Detect which cell encompasses the target text, then output its (x, y) center coordinate. 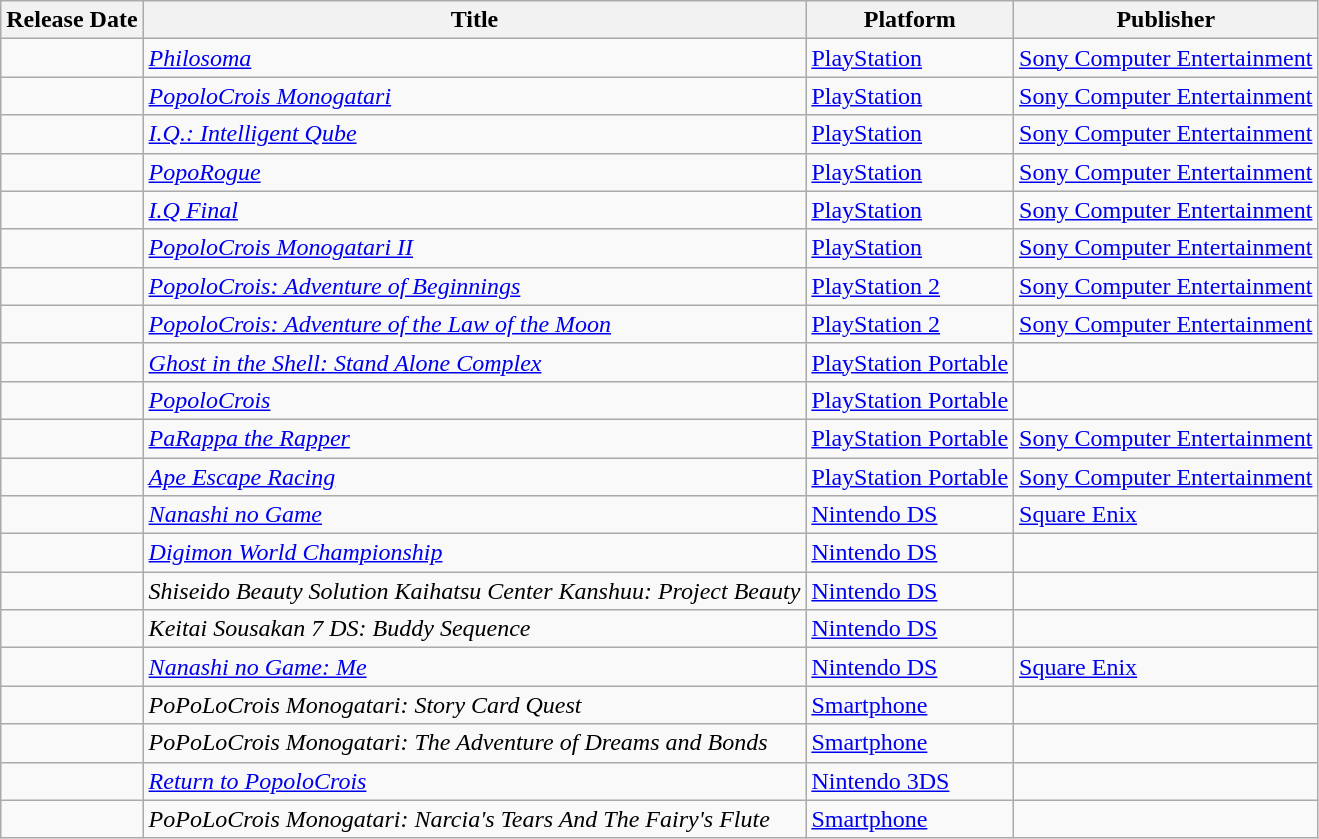
Ghost in the Shell: Stand Alone Complex (474, 362)
Ape Escape Racing (474, 477)
PoPoLoCrois Monogatari: The Adventure of Dreams and Bonds (474, 743)
Nanashi no Game (474, 515)
PopoRogue (474, 172)
PopoloCrois Monogatari II (474, 248)
PopoloCrois (474, 400)
Keitai Sousakan 7 DS: Buddy Sequence (474, 629)
PoPoLoCrois Monogatari: Narcia's Tears And The Fairy's Flute (474, 819)
PaRappa the Rapper (474, 438)
Return to PopoloCrois (474, 781)
Digimon World Championship (474, 553)
Shiseido Beauty Solution Kaihatsu Center Kanshuu: Project Beauty (474, 591)
PopoloCrois: Adventure of Beginnings (474, 286)
Nintendo 3DS (910, 781)
I.Q.: Intelligent Qube (474, 134)
PopoloCrois: Adventure of the Law of the Moon (474, 324)
Publisher (1166, 20)
Release Date (72, 20)
PoPoLoCrois Monogatari: Story Card Quest (474, 705)
Nanashi no Game: Me (474, 667)
Title (474, 20)
PopoloCrois Monogatari (474, 96)
Philosoma (474, 58)
Platform (910, 20)
I.Q Final (474, 210)
